Search for the cell housing the specified text and yield its [x, y] center coordinate. 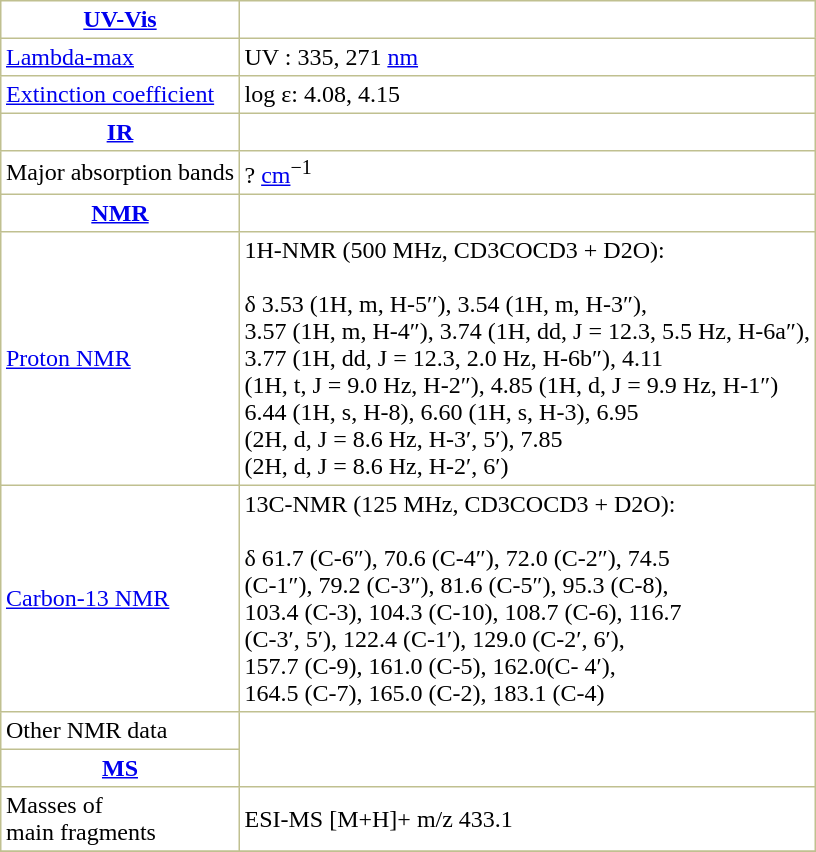
ESI-MS [M+H]+ m/z 433.1 [527, 819]
? cm−1 [527, 173]
Carbon-13 NMR [120, 599]
Proton NMR [120, 359]
MS [120, 769]
IR [120, 132]
NMR [120, 214]
UV-Vis [120, 20]
UV : 335, 271 nm [527, 57]
Extinction coefficient [120, 95]
Masses of main fragments [120, 819]
Major absorption bands [120, 173]
log ε: 4.08, 4.15 [527, 95]
Lambda-max [120, 57]
Other NMR data [120, 731]
